Find where the given text appears and provide that cell's center as [X, Y] coordinate. 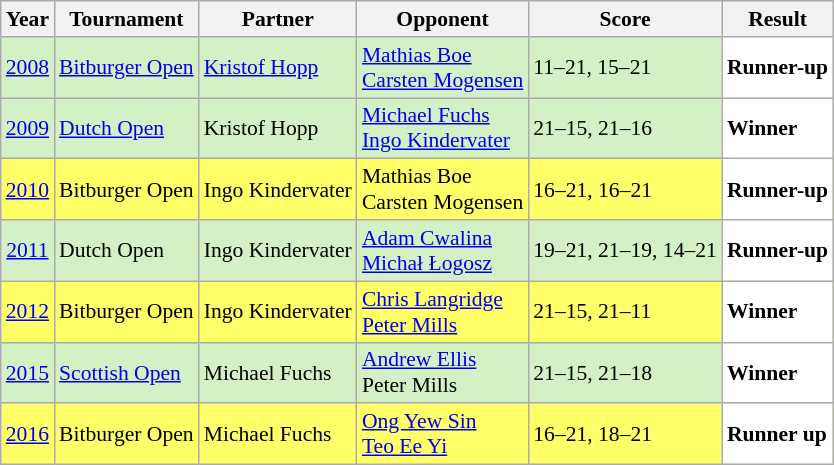
19–21, 21–19, 14–21 [625, 250]
Andrew Ellis Peter Mills [442, 372]
16–21, 16–21 [625, 190]
Partner [278, 19]
2008 [28, 68]
Opponent [442, 19]
Result [778, 19]
2011 [28, 250]
Score [625, 19]
11–21, 15–21 [625, 68]
Chris Langridge Peter Mills [442, 312]
Year [28, 19]
2009 [28, 128]
Adam Cwalina Michał Łogosz [442, 250]
Scottish Open [126, 372]
21–15, 21–11 [625, 312]
Michael Fuchs Ingo Kindervater [442, 128]
2010 [28, 190]
21–15, 21–16 [625, 128]
Ong Yew Sin Teo Ee Yi [442, 434]
2016 [28, 434]
16–21, 18–21 [625, 434]
2012 [28, 312]
Tournament [126, 19]
2015 [28, 372]
Runner up [778, 434]
21–15, 21–18 [625, 372]
